From the cell containing the given text, extract its center point as (x, y) coordinate. 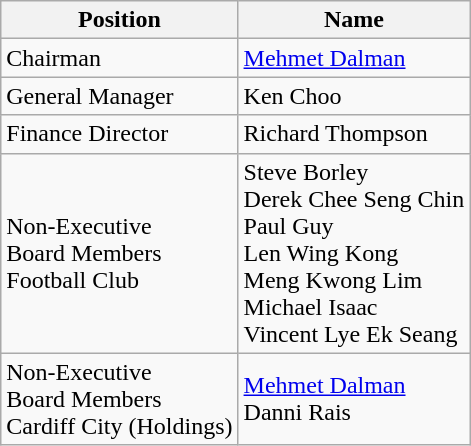
Richard Thompson (354, 134)
Chairman (120, 58)
Ken Choo (354, 96)
Finance Director (120, 134)
Name (354, 20)
Mehmet Dalman (354, 58)
Mehmet DalmanDanni Rais (354, 399)
General Manager (120, 96)
Steve Borley Derek Chee Seng Chin Paul Guy Len Wing Kong Meng Kwong Lim Michael Isaac Vincent Lye Ek Seang (354, 253)
Position (120, 20)
Non-ExecutiveBoard MembersCardiff City (Holdings) (120, 399)
Non-ExecutiveBoard MembersFootball Club (120, 253)
